Return the (X, Y) coordinate for the center point of the cell that contains the specified text.  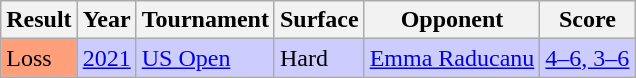
US Open (205, 58)
4–6, 3–6 (588, 58)
Year (106, 20)
Emma Raducanu (452, 58)
Hard (319, 58)
2021 (106, 58)
Score (588, 20)
Surface (319, 20)
Tournament (205, 20)
Opponent (452, 20)
Result (39, 20)
Loss (39, 58)
